Provide the (x, y) coordinate of the cell's center where the given text is located.  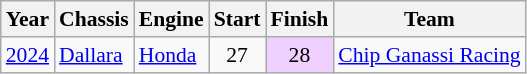
Chassis (94, 19)
Team (429, 19)
Honda (172, 55)
28 (300, 55)
Engine (172, 19)
Chip Ganassi Racing (429, 55)
Finish (300, 19)
2024 (28, 55)
Dallara (94, 55)
27 (238, 55)
Start (238, 19)
Year (28, 19)
